From the cell containing the given text, extract its center point as [X, Y] coordinate. 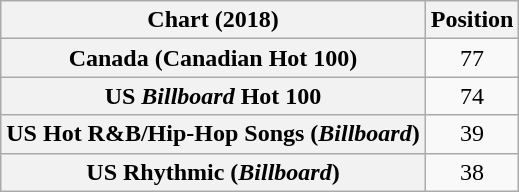
US Rhythmic (Billboard) [213, 172]
74 [472, 96]
Position [472, 20]
US Hot R&B/Hip-Hop Songs (Billboard) [213, 134]
39 [472, 134]
Canada (Canadian Hot 100) [213, 58]
US Billboard Hot 100 [213, 96]
77 [472, 58]
38 [472, 172]
Chart (2018) [213, 20]
